Return the [x, y] coordinate for the center point of the cell that contains the specified text.  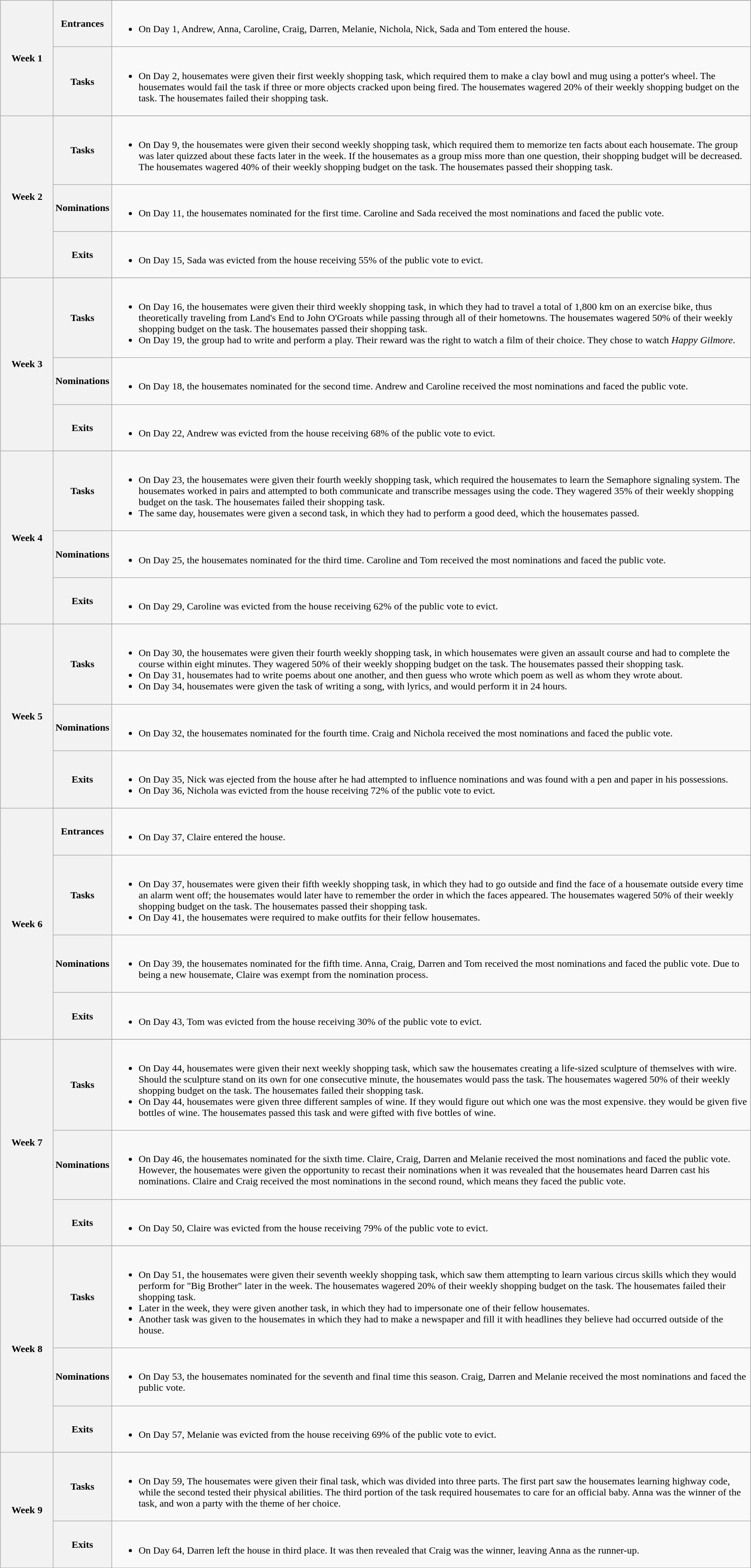
Week 4 [27, 537]
Week 5 [27, 716]
On Day 32, the housemates nominated for the fourth time. Craig and Nichola received the most nominations and faced the public vote. [431, 727]
On Day 15, Sada was evicted from the house receiving 55% of the public vote to evict. [431, 255]
Week 8 [27, 1349]
On Day 37, Claire entered the house. [431, 832]
On Day 29, Caroline was evicted from the house receiving 62% of the public vote to evict. [431, 601]
On Day 43, Tom was evicted from the house receiving 30% of the public vote to evict. [431, 1016]
Week 9 [27, 1510]
Week 6 [27, 924]
On Day 25, the housemates nominated for the third time. Caroline and Tom received the most nominations and faced the public vote. [431, 554]
On Day 22, Andrew was evicted from the house receiving 68% of the public vote to evict. [431, 428]
Week 2 [27, 197]
On Day 64, Darren left the house in third place. It was then revealed that Craig was the winner, leaving Anna as the runner-up. [431, 1545]
Week 7 [27, 1142]
On Day 18, the housemates nominated for the second time. Andrew and Caroline received the most nominations and faced the public vote. [431, 381]
On Day 50, Claire was evicted from the house receiving 79% of the public vote to evict. [431, 1222]
On Day 11, the housemates nominated for the first time. Caroline and Sada received the most nominations and faced the public vote. [431, 208]
On Day 57, Melanie was evicted from the house receiving 69% of the public vote to evict. [431, 1429]
Week 3 [27, 364]
On Day 1, Andrew, Anna, Caroline, Craig, Darren, Melanie, Nichola, Nick, Sada and Tom entered the house. [431, 24]
Week 1 [27, 58]
